From the cell containing the given text, extract its center point as [X, Y] coordinate. 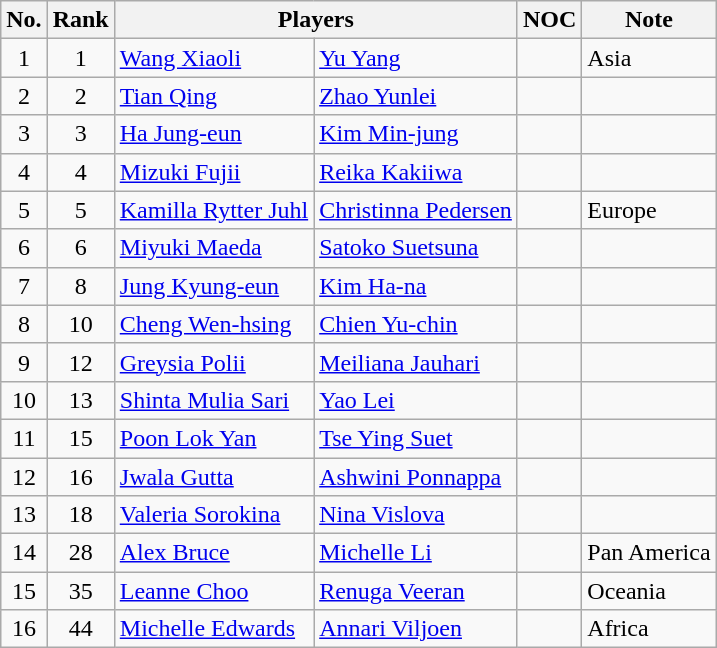
Yao Lei [416, 400]
44 [80, 629]
Pan America [649, 553]
Annari Viljoen [416, 629]
Mizuki Fujii [214, 172]
Michelle Edwards [214, 629]
14 [24, 553]
9 [24, 362]
Tian Qing [214, 96]
11 [24, 438]
No. [24, 20]
18 [80, 515]
Renuga Veeran [416, 591]
Rank [80, 20]
Jwala Gutta [214, 477]
Jung Kyung-eun [214, 286]
Tse Ying Suet [416, 438]
Christinna Pedersen [416, 210]
35 [80, 591]
Kamilla Rytter Juhl [214, 210]
Leanne Choo [214, 591]
Poon Lok Yan [214, 438]
Cheng Wen-hsing [214, 324]
Miyuki Maeda [214, 248]
Kim Ha-na [416, 286]
Kim Min-jung [416, 134]
Oceania [649, 591]
Yu Yang [416, 58]
Players [316, 20]
Note [649, 20]
Reika Kakiiwa [416, 172]
Meiliana Jauhari [416, 362]
Ashwini Ponnappa [416, 477]
Zhao Yunlei [416, 96]
NOC [549, 20]
Wang Xiaoli [214, 58]
Greysia Polii [214, 362]
Michelle Li [416, 553]
Satoko Suetsuna [416, 248]
Europe [649, 210]
Shinta Mulia Sari [214, 400]
Ha Jung-eun [214, 134]
Africa [649, 629]
Asia [649, 58]
Alex Bruce [214, 553]
Nina Vislova [416, 515]
Chien Yu-chin [416, 324]
28 [80, 553]
Valeria Sorokina [214, 515]
7 [24, 286]
